Output the (x, y) coordinate of the center of the cell containing the given text.  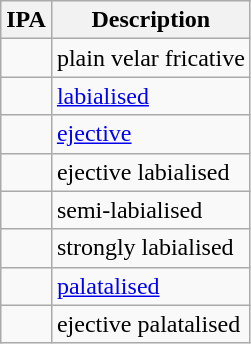
Description (150, 20)
ejective (150, 134)
semi-labialised (150, 210)
labialised (150, 96)
ejective labialised (150, 172)
strongly labialised (150, 248)
IPA (26, 20)
ejective palatalised (150, 324)
palatalised (150, 286)
plain velar fricative (150, 58)
